Scan for the cell matching the given text and deliver its [X, Y] coordinate at center. 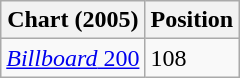
Billboard 200 [73, 58]
108 [192, 58]
Chart (2005) [73, 20]
Position [192, 20]
